Identify which cell holds the provided text, then report its (x, y) central coordinate. 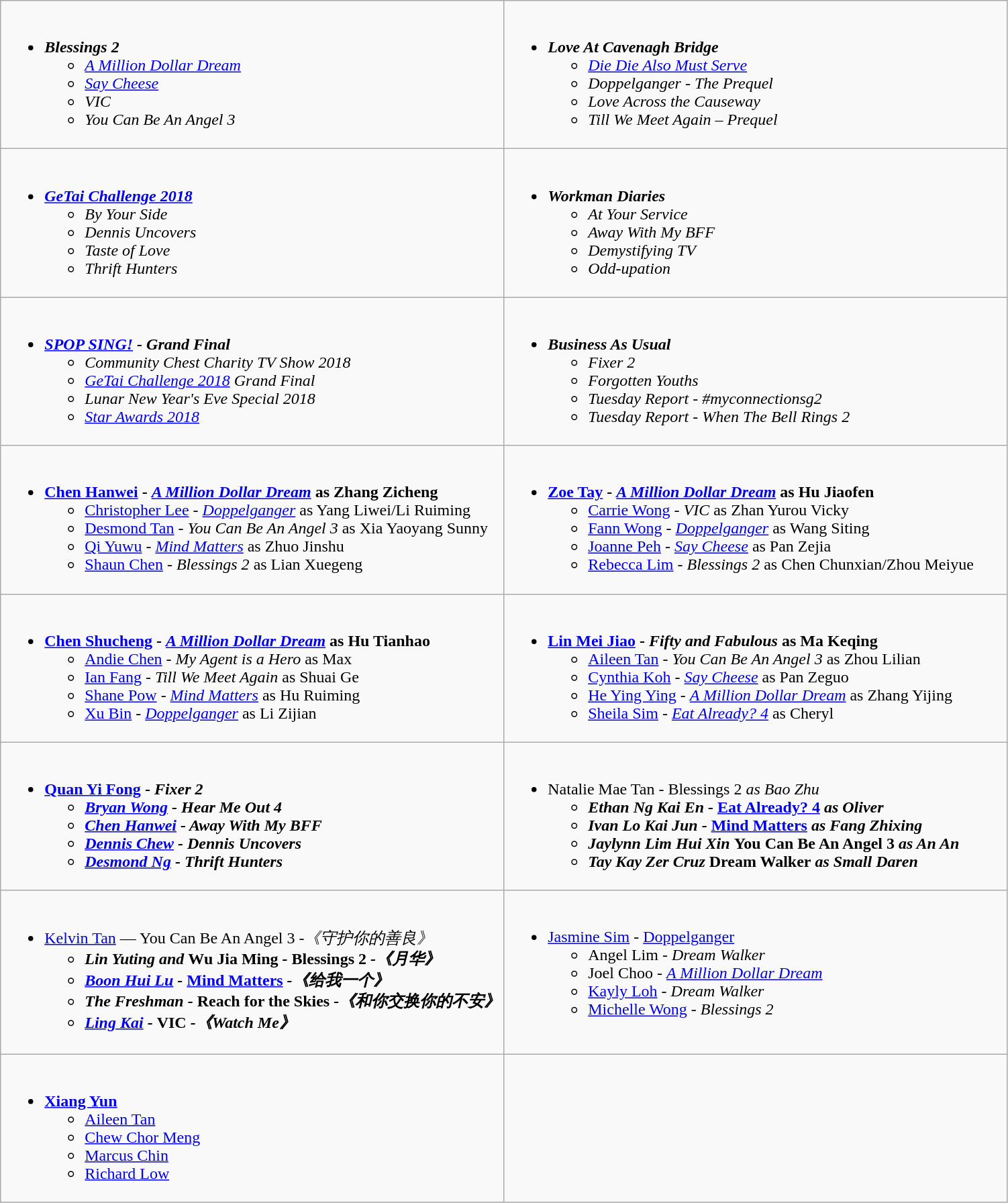
GeTai Challenge 2018By Your Side Dennis UncoversTaste of LoveThrift Hunters (252, 223)
Xiang YunAileen TanChew Chor MengMarcus ChinRichard Low (252, 1129)
Workman Diaries At Your Service Away With My BFF Demystifying TV Odd-upation (756, 223)
SPOP SING! - Grand FinalCommunity Chest Charity TV Show 2018GeTai Challenge 2018 Grand FinalLunar New Year's Eve Special 2018Star Awards 2018 (252, 372)
Blessings 2A Million Dollar DreamSay CheeseVICYou Can Be An Angel 3 (252, 75)
Jasmine Sim - DoppelgangerAngel Lim - Dream WalkerJoel Choo - A Million Dollar DreamKayly Loh - Dream WalkerMichelle Wong - Blessings 2 (756, 972)
Business As UsualFixer 2 Forgotten YouthsTuesday Report - #myconnectionsg2 Tuesday Report - When The Bell Rings 2 (756, 372)
Quan Yi Fong - Fixer 2Bryan Wong - Hear Me Out 4Chen Hanwei - Away With My BFFDennis Chew - Dennis UncoversDesmond Ng - Thrift Hunters (252, 816)
Love At Cavenagh BridgeDie Die Also Must Serve Doppelganger - The Prequel Love Across the CausewayTill We Meet Again – Prequel (756, 75)
